Pinpoint the cell where the given text exists, returning its (x, y) midpoint coordinate. 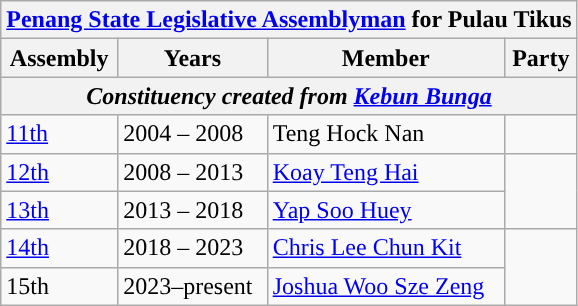
Yap Soo Huey (386, 210)
12th (60, 172)
Party (540, 58)
2004 – 2008 (193, 134)
13th (60, 210)
15th (60, 286)
Member (386, 58)
14th (60, 248)
Joshua Woo Sze Zeng (386, 286)
2013 – 2018 (193, 210)
2018 – 2023 (193, 248)
Chris Lee Chun Kit (386, 248)
Penang State Legislative Assemblyman for Pulau Tikus (289, 20)
Years (193, 58)
Teng Hock Nan (386, 134)
Constituency created from Kebun Bunga (289, 96)
Assembly (60, 58)
11th (60, 134)
2023–present (193, 286)
2008 – 2013 (193, 172)
Koay Teng Hai (386, 172)
